Return (x, y) of the center of cell containing provided text 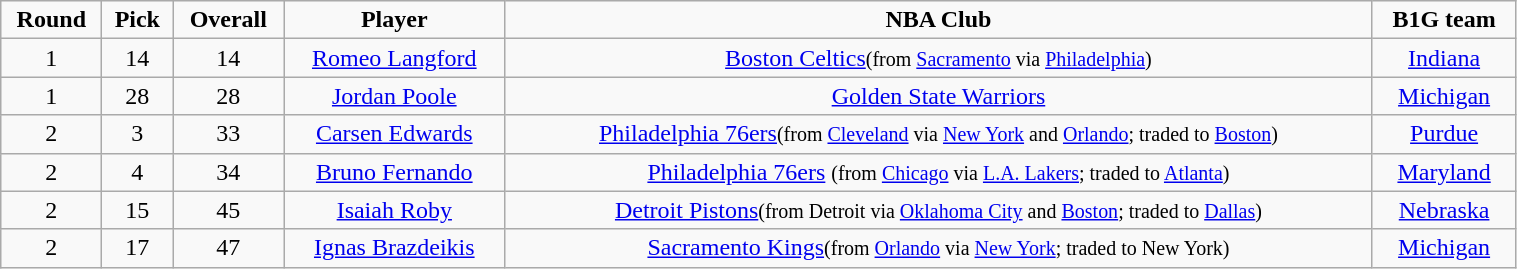
B1G team (1444, 20)
Maryland (1444, 172)
NBA Club (938, 20)
Philadelphia 76ers (from Chicago via L.A. Lakers; traded to Atlanta) (938, 172)
15 (138, 210)
Indiana (1444, 58)
Philadelphia 76ers(from Cleveland via New York and Orlando; traded to Boston) (938, 134)
Isaiah Roby (394, 210)
4 (138, 172)
Round (52, 20)
Nebraska (1444, 210)
Overall (228, 20)
Sacramento Kings(from Orlando via New York; traded to New York) (938, 248)
Purdue (1444, 134)
Detroit Pistons(from Detroit via Oklahoma City and Boston; traded to Dallas) (938, 210)
17 (138, 248)
Player (394, 20)
Bruno Fernando (394, 172)
47 (228, 248)
Golden State Warriors (938, 96)
3 (138, 134)
33 (228, 134)
Jordan Poole (394, 96)
Boston Celtics(from Sacramento via Philadelphia) (938, 58)
Carsen Edwards (394, 134)
Pick (138, 20)
Ignas Brazdeikis (394, 248)
34 (228, 172)
45 (228, 210)
Romeo Langford (394, 58)
